Determine the [x, y] coordinate at the center of the cell enclosing the given text.  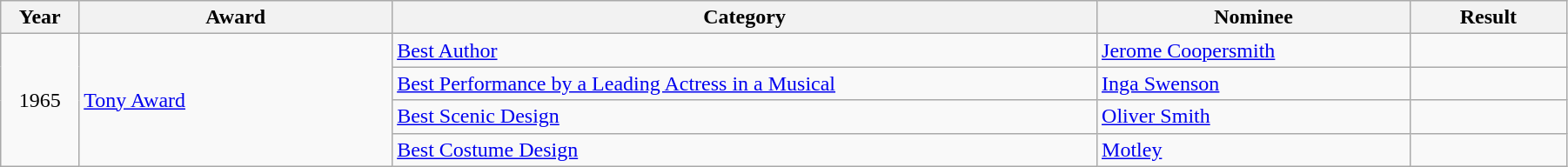
1965 [40, 100]
Year [40, 17]
Best Scenic Design [745, 117]
Best Costume Design [745, 150]
Motley [1254, 150]
Result [1488, 17]
Award [236, 17]
Jerome Coopersmith [1254, 50]
Oliver Smith [1254, 117]
Category [745, 17]
Inga Swenson [1254, 83]
Nominee [1254, 17]
Best Performance by a Leading Actress in a Musical [745, 83]
Best Author [745, 50]
Tony Award [236, 100]
